From the cell containing the given text, extract its center point as (X, Y) coordinate. 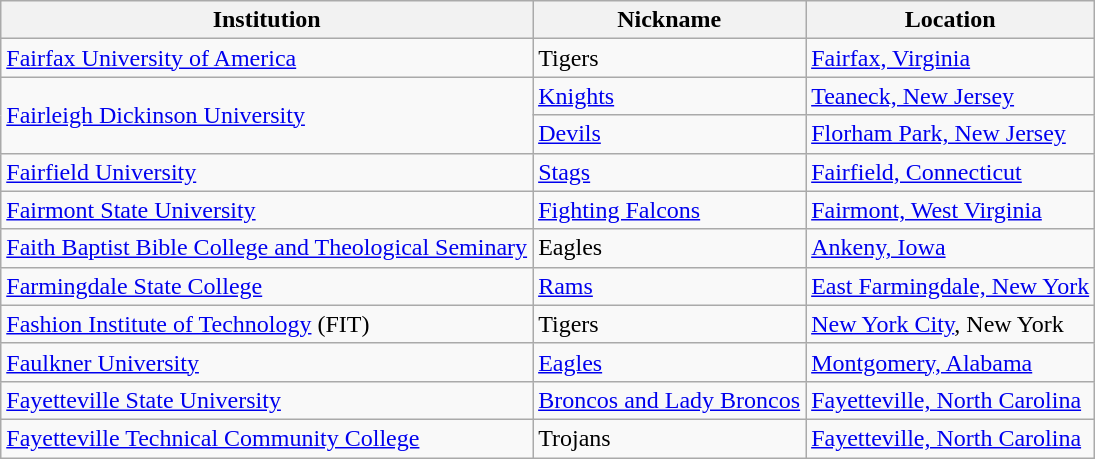
Fayetteville State University (267, 400)
Montgomery, Alabama (950, 362)
Faith Baptist Bible College and Theological Seminary (267, 248)
Stags (670, 172)
Fairfield University (267, 172)
Institution (267, 20)
Nickname (670, 20)
Fairfax, Virginia (950, 58)
Fashion Institute of Technology (FIT) (267, 324)
Fairleigh Dickinson University (267, 115)
Knights (670, 96)
New York City, New York (950, 324)
Farmingdale State College (267, 286)
Location (950, 20)
Fighting Falcons (670, 210)
East Farmingdale, New York (950, 286)
Fairmont State University (267, 210)
Rams (670, 286)
Fairmont, West Virginia (950, 210)
Teaneck, New Jersey (950, 96)
Devils (670, 134)
Fairfax University of America (267, 58)
Broncos and Lady Broncos (670, 400)
Ankeny, Iowa (950, 248)
Fairfield, Connecticut (950, 172)
Faulkner University (267, 362)
Fayetteville Technical Community College (267, 438)
Trojans (670, 438)
Florham Park, New Jersey (950, 134)
